Return [x, y] of the center of cell containing provided text 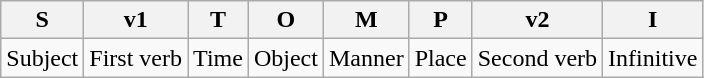
M [366, 20]
Manner [366, 58]
Subject [42, 58]
P [440, 20]
Object [286, 58]
v1 [136, 20]
I [653, 20]
Infinitive [653, 58]
S [42, 20]
O [286, 20]
v2 [537, 20]
Place [440, 58]
Time [218, 58]
T [218, 20]
Second verb [537, 58]
First verb [136, 58]
